Return (X, Y) of the center of cell containing provided text 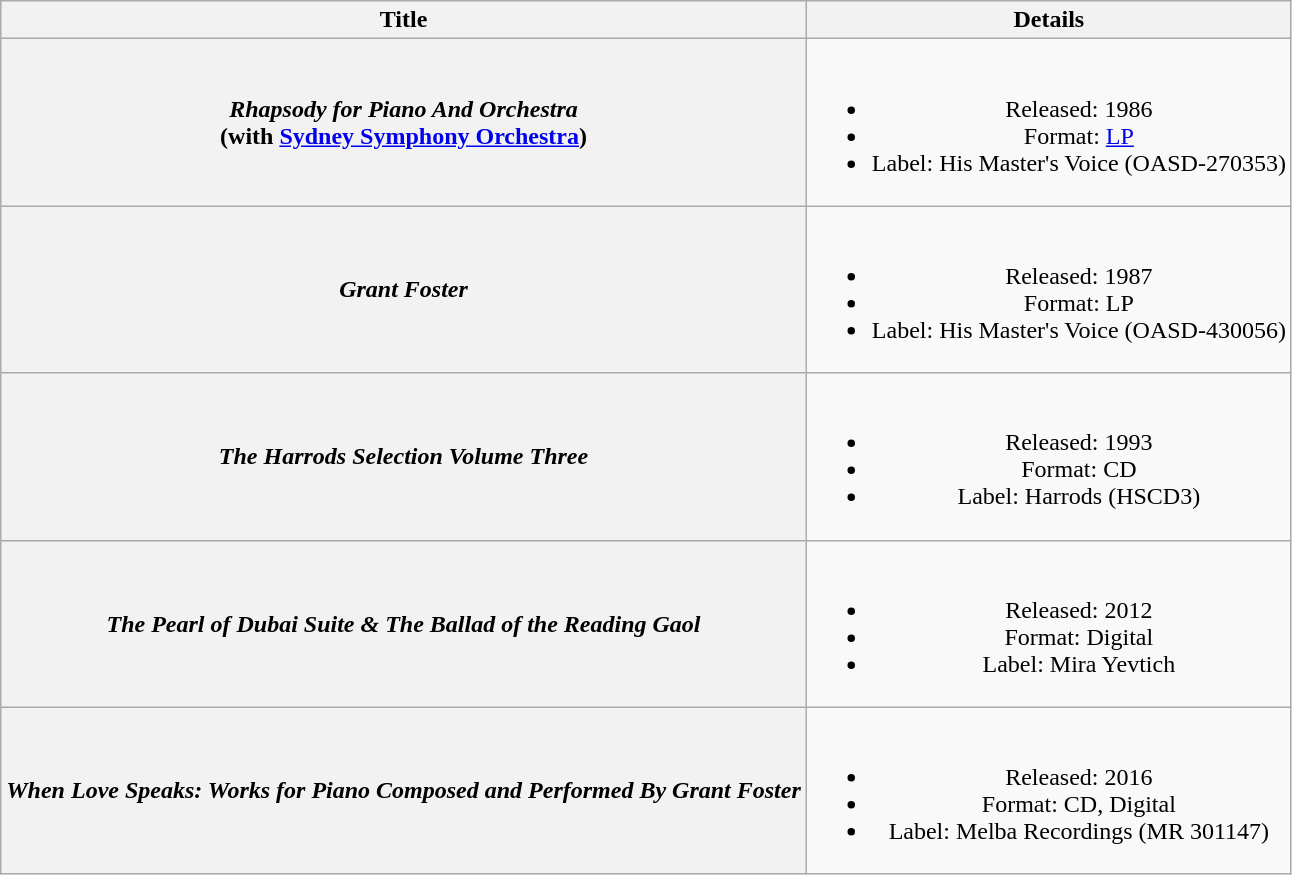
Rhapsody for Piano And Orchestra (with Sydney Symphony Orchestra) (404, 122)
Title (404, 20)
When Love Speaks: Works for Piano Composed and Performed By Grant Foster (404, 790)
Released: 1986Format: LPLabel: His Master's Voice (OASD-270353) (1048, 122)
The Pearl of Dubai Suite & The Ballad of the Reading Gaol (404, 624)
Released: 2016Format: CD, DigitalLabel: Melba Recordings (MR 301147) (1048, 790)
Released: 2012Format: DigitalLabel: Mira Yevtich (1048, 624)
Released: 1987Format: LPLabel: His Master's Voice (OASD-430056) (1048, 290)
Released: 1993Format: CDLabel: Harrods (HSCD3) (1048, 456)
The Harrods Selection Volume Three (404, 456)
Grant Foster (404, 290)
Details (1048, 20)
